Output the [X, Y] coordinate of the center of the cell containing the given text.  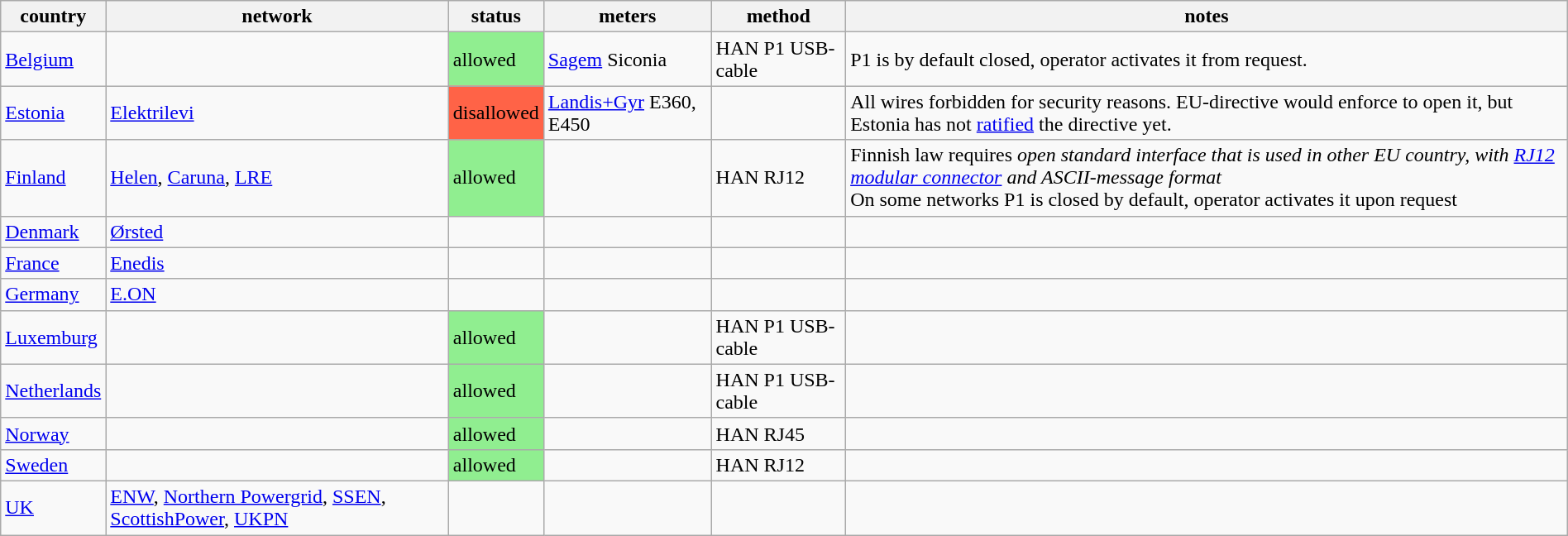
HAN RJ45 [779, 433]
Finland [53, 178]
Ørsted [277, 232]
Belgium [53, 60]
Elektrilevi [277, 112]
country [53, 17]
meters [627, 17]
notes [1207, 17]
UK [53, 508]
Denmark [53, 232]
method [779, 17]
Germany [53, 294]
Helen, Caruna, LRE [277, 178]
Landis+Gyr E360, E450 [627, 112]
P1 is by default closed, operator activates it from request. [1207, 60]
Norway [53, 433]
network [277, 17]
Luxemburg [53, 337]
Sagem Siconia [627, 60]
status [496, 17]
disallowed [496, 112]
Sweden [53, 465]
ENW, Northern Powergrid, SSEN, ScottishPower, UKPN [277, 508]
All wires forbidden for security reasons. EU-directive would enforce to open it, but Estonia has not ratified the directive yet. [1207, 112]
France [53, 263]
Estonia [53, 112]
Enedis [277, 263]
E.ON [277, 294]
Netherlands [53, 390]
